Locate the cell with the specified text and output its [x, y] center coordinate. 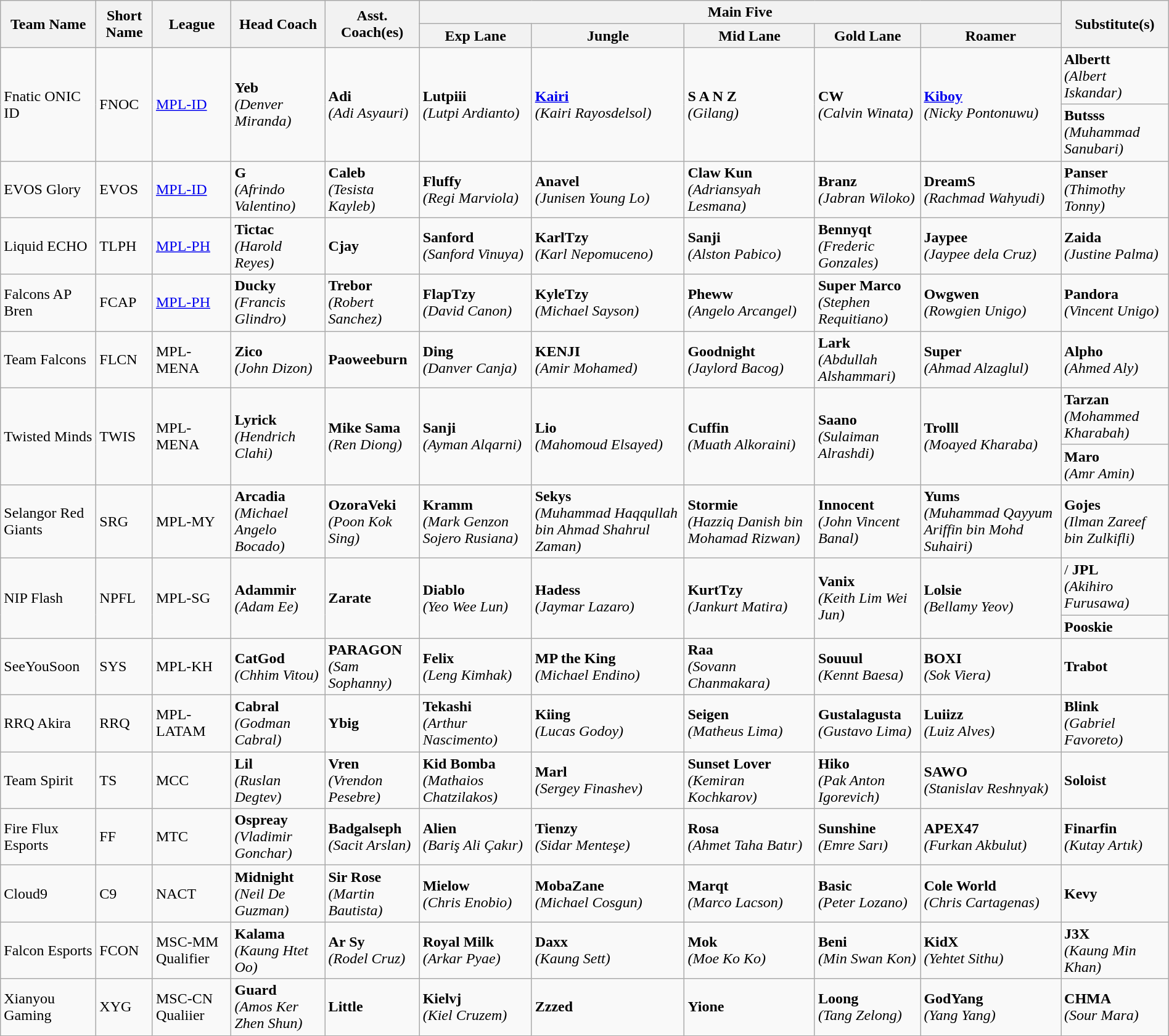
FNOC [125, 104]
Pandora(Vincent Unigo) [1115, 303]
Branz(Jabran Wiloko) [867, 189]
Xianyou Gaming [48, 1007]
MobaZane(Michael Cosgun) [608, 894]
C9 [125, 894]
Team Spirit [48, 780]
Lolsie(Bellamy Yeov) [991, 598]
Sanji(Alston Pabico) [750, 246]
EVOS [125, 189]
Caleb(Tesista Kayleb) [372, 189]
Head Coach [278, 24]
Kevy [1115, 894]
Substitute(s) [1115, 24]
SRG [125, 521]
FlapTzy(David Canon) [475, 303]
Gojes(Ilman Zareef bin Zulkifli) [1115, 521]
Kielvj(Kiel Cruzem) [475, 1007]
Zaida(Justine Palma) [1115, 246]
Cuffin(Muath Alkoraini) [750, 436]
Asst. Coach(es) [372, 24]
Falcon Esports [48, 950]
KENJI(Amir Mohamed) [608, 359]
KarlTzy(Karl Nepomuceno) [608, 246]
Sir Rose(Martin Bautista) [372, 894]
NPFL [125, 598]
MPL-LATAM [192, 724]
Kiboy(Nicky Pontonuwu) [991, 104]
Arcadia(Michael Angelo Bocado) [278, 521]
KyleTzy(Michael Sayson) [608, 303]
FCAP [125, 303]
Tienzy(Sidar Menteşe) [608, 837]
Yeb(Denver Miranda) [278, 104]
Marqt(Marco Lacson) [750, 894]
Saano(Sulaiman Alrashdi) [867, 436]
XYG [125, 1007]
Team Name [48, 24]
Felix(Leng Kimhak) [475, 667]
Team Falcons [48, 359]
MP the King(Michael Endino) [608, 667]
Super(Ahmad Alzaglul) [991, 359]
CatGod(Chhim Vitou) [278, 667]
Finarfin(Kutay Artık) [1115, 837]
Pooskie [1115, 627]
Jungle [608, 36]
Fire Flux Esports [48, 837]
MSC-MM Qualifier [192, 950]
Diablo(Yeo Wee Lun) [475, 598]
Gustalagusta(Gustavo Lima) [867, 724]
Sekys(Muhammad Haqqullah bin Ahmad Shahrul Zaman) [608, 521]
Tictac(Harold Reyes) [278, 246]
/ JPL(Akihiro Furusawa) [1115, 586]
Main Five [740, 12]
Adammir(Adam Ee) [278, 598]
Hadess(Jaymar Lazaro) [608, 598]
Blink(Gabriel Favoreto) [1115, 724]
Zzzed [608, 1007]
Owgwen(Rowgien Unigo) [991, 303]
Mike Sama(Ren Diong) [372, 436]
Lutpiii(Lutpi Ardianto) [475, 104]
Anavel(Junisen Young Lo) [608, 189]
SAWO(Stanislav Reshnyak) [991, 780]
MPL-MY [192, 521]
Badgalseph(Sacit Arslan) [372, 837]
Pheww(Angelo Arcangel) [750, 303]
TWIS [125, 436]
EVOS Glory [48, 189]
Sanford(Sanford Vinuya) [475, 246]
Lio(Mahomoud Elsayed) [608, 436]
Mid Lane [750, 36]
Claw Kun(Adriansyah Lesmana) [750, 189]
Lark(Abdullah Alshammari) [867, 359]
Zico(John Dizon) [278, 359]
Zarate [372, 598]
MTC [192, 837]
NIP Flash [48, 598]
MSC-CN Qualiier [192, 1007]
Mok(Moe Ko Ko) [750, 950]
Selangor Red Giants [48, 521]
Paoweeburn [372, 359]
PARAGON(Sam Sophanny) [372, 667]
Alien(Bariş Ali Çakır) [475, 837]
Marl(Sergey Finashev) [608, 780]
Sunshine(Emre Sarı) [867, 837]
CHMA(Sour Mara) [1115, 1007]
Hiko(Pak Anton Igorevich) [867, 780]
Trolll(Moayed Kharaba) [991, 436]
Seigen(Matheus Lima) [750, 724]
Basic(Peter Lozano) [867, 894]
Maro(Amr Amin) [1115, 465]
Vanix(Keith Lim Wei Jun) [867, 598]
Kiing(Lucas Godoy) [608, 724]
BOXI(Sok Viera) [991, 667]
Lyrick(Hendrich Clahi) [278, 436]
Cjay [372, 246]
MCC [192, 780]
RRQ Akira [48, 724]
Cole World(Chris Cartagenas) [991, 894]
Raa(Sovann Chanmakara) [750, 667]
TS [125, 780]
League [192, 24]
TLPH [125, 246]
CW(Calvin Winata) [867, 104]
Loong(Tang Zelong) [867, 1007]
Fnatic ONIC ID [48, 104]
Alpho(Ahmed Aly) [1115, 359]
Short Name [125, 24]
Ospreay(Vladimir Gonchar) [278, 837]
FLCN [125, 359]
Vren(Vrendon Pesebre) [372, 780]
Rosa(Ahmet Taha Batır) [750, 837]
DreamS(Rachmad Wahyudi) [991, 189]
Falcons AP Bren [48, 303]
Mielow(Chris Enobio) [475, 894]
Roamer [991, 36]
SYS [125, 667]
Fluffy(Regi Marviola) [475, 189]
NACT [192, 894]
Gold Lane [867, 36]
Kairi(Kairi Rayosdelsol) [608, 104]
Tarzan(Mohammed Kharabah) [1115, 416]
Bennyqt(Frederic Gonzales) [867, 246]
Sunset Lover(Kemiran Kochkarov) [750, 780]
Cabral(Godman Cabral) [278, 724]
Super Marco(Stephen Requitiano) [867, 303]
Goodnight(Jaylord Bacog) [750, 359]
Souuul(Kennt Baesa) [867, 667]
Guard(Amos Ker Zhen Shun) [278, 1007]
Midnight(Neil De Guzman) [278, 894]
RRQ [125, 724]
Exp Lane [475, 36]
Twisted Minds [48, 436]
APEX47(Furkan Akbulut) [991, 837]
KidX(Yehtet Sithu) [991, 950]
Yione [750, 1007]
Ding(Danver Canja) [475, 359]
Trebor(Robert Sanchez) [372, 303]
Ybig [372, 724]
Kid Bomba(Mathaios Chatzilakos) [475, 780]
Butsss(Muhammad Sanubari) [1115, 133]
Albertt(Albert Iskandar) [1115, 76]
Yums(Muhammad Qayyum Ariffin bin Mohd Suhairi) [991, 521]
Tekashi(Arthur Nascimento) [475, 724]
Trabot [1115, 667]
G(Afrindo Valentino) [278, 189]
Ar Sy(Rodel Cruz) [372, 950]
Panser(Thimothy Tonny) [1115, 189]
Innocent(John Vincent Banal) [867, 521]
Royal Milk(Arkar Pyae) [475, 950]
OzoraVeki(Poon Kok Sing) [372, 521]
MPL-KH [192, 667]
Kramm(Mark Genzon Sojero Rusiana) [475, 521]
KurtTzy(Jankurt Matira) [750, 598]
J3X(Kaung Min Khan) [1115, 950]
FF [125, 837]
Liquid ECHO [48, 246]
Sanji(Ayman Alqarni) [475, 436]
Stormie(Hazziq Danish bin Mohamad Rizwan) [750, 521]
Daxx(Kaung Sett) [608, 950]
SeeYouSoon [48, 667]
Jaypee(Jaypee dela Cruz) [991, 246]
Ducky(Francis Glindro) [278, 303]
Luiizz(Luiz Alves) [991, 724]
Beni(Min Swan Kon) [867, 950]
Lil(Ruslan Degtev) [278, 780]
MPL-SG [192, 598]
FCON [125, 950]
GodYang(Yang Yang) [991, 1007]
Adi(Adi Asyauri) [372, 104]
Little [372, 1007]
Kalama(Kaung Htet Oo) [278, 950]
S A N Z(Gilang) [750, 104]
Soloist [1115, 780]
Cloud9 [48, 894]
